Detect which cell encompasses the target text, then output its (x, y) center coordinate. 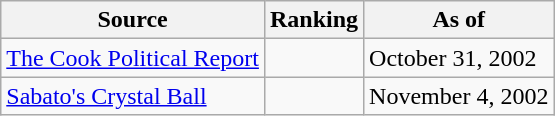
November 4, 2002 (459, 96)
October 31, 2002 (459, 58)
The Cook Political Report (133, 58)
As of (459, 20)
Sabato's Crystal Ball (133, 96)
Ranking (314, 20)
Source (133, 20)
